Locate the cell with the specified text and output its (x, y) center coordinate. 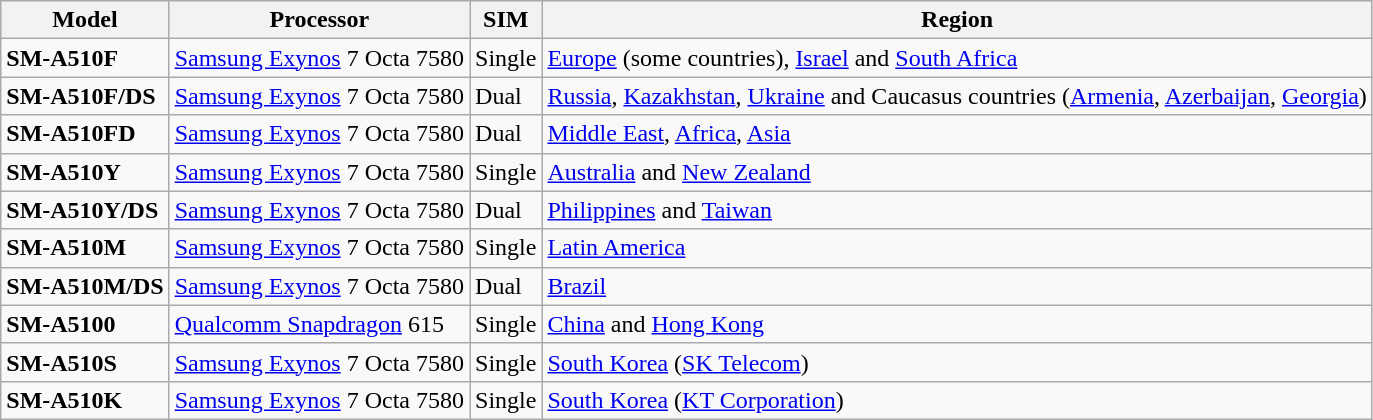
Region (957, 20)
Russia, Kazakhstan, Ukraine and Caucasus countries (Armenia, Azerbaijan, Georgia) (957, 96)
Processor (319, 20)
South Korea (KT Corporation) (957, 400)
SM-A510M (85, 248)
SM-A510F/DS (85, 96)
SM-A510S (85, 362)
SM-A510Y (85, 172)
Europe (some countries), Israel and South Africa (957, 58)
China and Hong Kong (957, 324)
SM-A5100 (85, 324)
Brazil (957, 286)
Model (85, 20)
SM-A510K (85, 400)
Qualcomm Snapdragon 615 (319, 324)
SM-A510FD (85, 134)
SM-A510Y/DS (85, 210)
Australia and New Zealand (957, 172)
SIM (506, 20)
Philippines and Taiwan (957, 210)
South Korea (SK Telecom) (957, 362)
SM-A510M/DS (85, 286)
Latin America (957, 248)
SM-A510F (85, 58)
Middle East, Africa, Asia (957, 134)
